Extract the [X, Y] coordinate from the center of the cell holding the provided text.  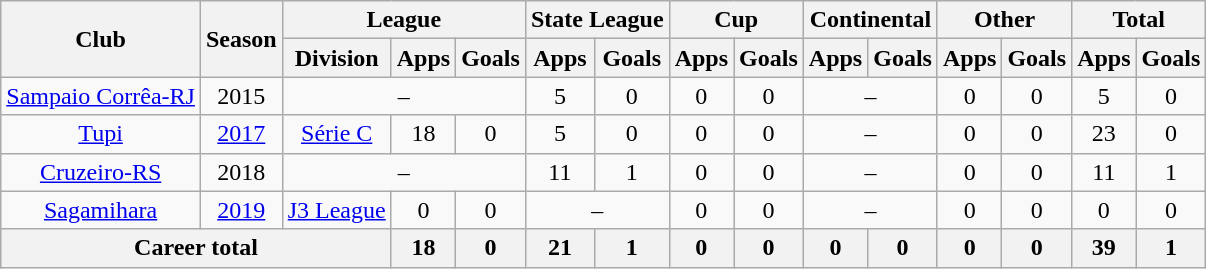
2019 [241, 210]
39 [1104, 248]
Other [1004, 20]
League [404, 20]
State League [597, 20]
Tupi [101, 134]
Sagamihara [101, 210]
Total [1139, 20]
Division [336, 58]
Série C [336, 134]
Continental [870, 20]
23 [1104, 134]
Cup [736, 20]
2017 [241, 134]
Club [101, 39]
Season [241, 39]
2018 [241, 172]
J3 League [336, 210]
Sampaio Corrêa-RJ [101, 96]
Cruzeiro-RS [101, 172]
21 [560, 248]
2015 [241, 96]
Career total [196, 248]
